Capture the cell that displays the provided text and extract its (x, y) central coordinate. 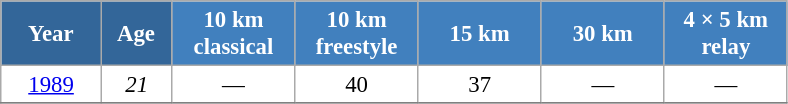
10 km freestyle (356, 34)
15 km (480, 34)
1989 (52, 85)
Year (52, 34)
30 km (602, 34)
Age (136, 34)
10 km classical (234, 34)
21 (136, 85)
4 × 5 km relay (726, 34)
40 (356, 85)
37 (480, 85)
